Provide the (x, y) coordinate of the cell's center where the given text is located.  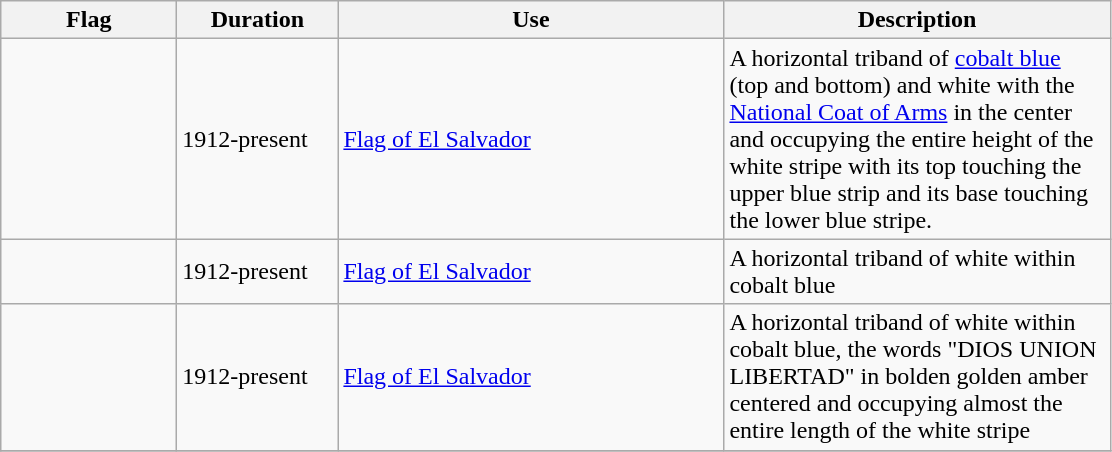
Description (917, 20)
Flag (89, 20)
A horizontal triband of white within cobalt blue (917, 272)
Use (531, 20)
Duration (258, 20)
